From the cell containing the given text, extract its center point as [X, Y] coordinate. 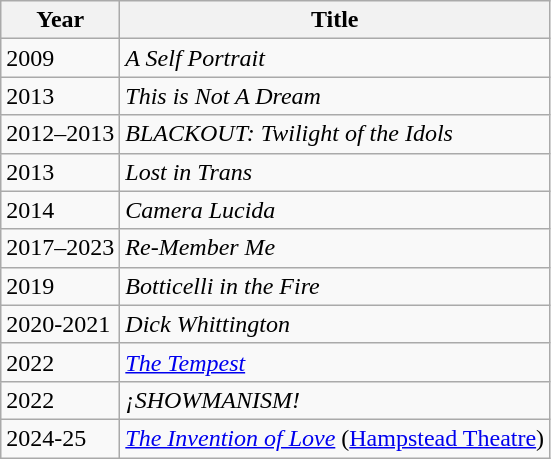
Dick Whittington [335, 324]
2019 [60, 286]
Re-Member Me [335, 248]
The Tempest [335, 362]
A Self Portrait [335, 58]
Year [60, 20]
2014 [60, 210]
2020-2021 [60, 324]
Botticelli in the Fire [335, 286]
Lost in Trans [335, 172]
2009 [60, 58]
BLACKOUT: Twilight of the Idols [335, 134]
The Invention of Love (Hampstead Theatre) [335, 438]
2012–2013 [60, 134]
2024-25 [60, 438]
¡SHOWMANISM! [335, 400]
Camera Lucida [335, 210]
2017–2023 [60, 248]
Title [335, 20]
This is Not A Dream [335, 96]
